Return (X, Y) of the center of cell containing provided text 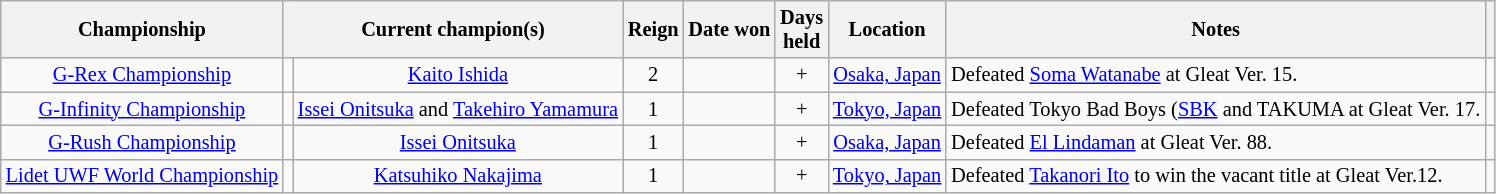
2 (654, 75)
G-Infinity Championship (142, 109)
Championship (142, 29)
G-Rush Championship (142, 142)
Defeated El Lindaman at Gleat Ver. 88. (1216, 142)
Issei Onitsuka and Takehiro Yamamura (458, 109)
Defeated Soma Watanabe at Gleat Ver. 15. (1216, 75)
Daysheld (802, 29)
G-Rex Championship (142, 75)
Kaito Ishida (458, 75)
Reign (654, 29)
Defeated Tokyo Bad Boys (SBK and TAKUMA at Gleat Ver. 17. (1216, 109)
Notes (1216, 29)
Defeated Takanori Ito to win the vacant title at Gleat Ver.12. (1216, 176)
Location (887, 29)
Issei Onitsuka (458, 142)
Lidet UWF World Championship (142, 176)
Date won (730, 29)
Current champion(s) (453, 29)
Katsuhiko Nakajima (458, 176)
